Capture the cell that displays the provided text and extract its (X, Y) central coordinate. 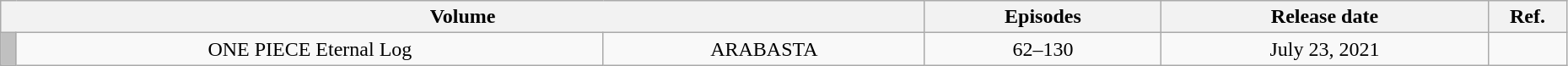
Episodes (1043, 17)
ONE PIECE Eternal Log (310, 49)
Volume (463, 17)
July 23, 2021 (1324, 49)
Release date (1324, 17)
ARABASTA (764, 49)
62–130 (1043, 49)
Ref. (1528, 17)
